Pinpoint the cell where the given text exists, returning its [x, y] midpoint coordinate. 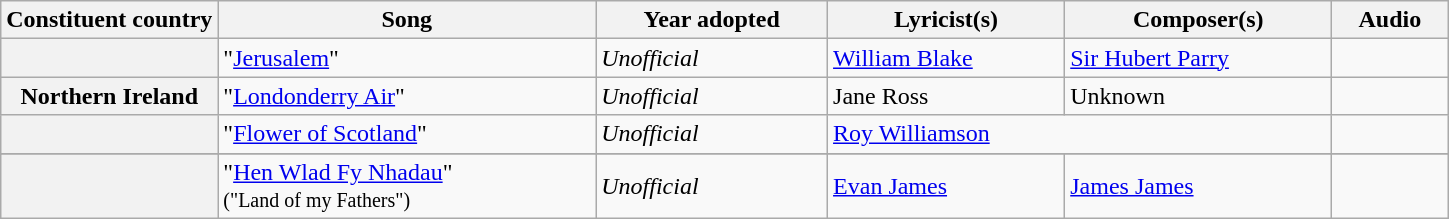
Lyricist(s) [946, 20]
Unknown [1198, 96]
William Blake [946, 58]
Roy Williamson [1080, 134]
"Jerusalem" [407, 58]
Jane Ross [946, 96]
Song [407, 20]
James James [1198, 186]
Evan James [946, 186]
Audio [1390, 20]
"Londonderry Air" [407, 96]
Constituent country [110, 20]
"Hen Wlad Fy Nhadau"("Land of my Fathers") [407, 186]
"Flower of Scotland" [407, 134]
Sir Hubert Parry [1198, 58]
Year adopted [712, 20]
Northern Ireland [110, 96]
Composer(s) [1198, 20]
